Locate the cell with the specified text and output its (x, y) center coordinate. 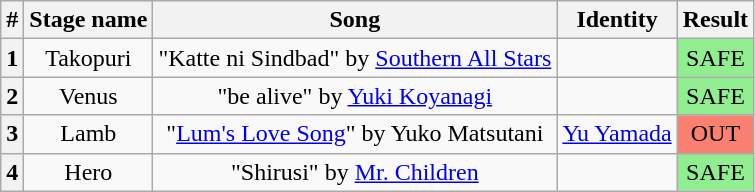
Lamb (88, 134)
Stage name (88, 20)
"Shirusi" by Mr. Children (355, 172)
4 (12, 172)
2 (12, 96)
"be alive" by Yuki Koyanagi (355, 96)
1 (12, 58)
Venus (88, 96)
# (12, 20)
OUT (715, 134)
Result (715, 20)
Identity (617, 20)
"Lum's Love Song" by Yuko Matsutani (355, 134)
3 (12, 134)
Song (355, 20)
"Katte ni Sindbad" by Southern All Stars (355, 58)
Takopuri (88, 58)
Hero (88, 172)
Yu Yamada (617, 134)
